Search for the cell housing the specified text and yield its (X, Y) center coordinate. 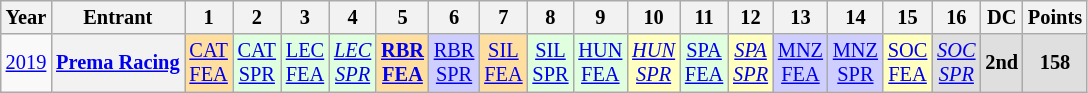
DC (1002, 17)
RBRFEA (402, 63)
CATFEA (208, 63)
11 (704, 17)
SPAFEA (704, 63)
HUNSPR (654, 63)
4 (352, 17)
SILSPR (550, 63)
14 (856, 17)
SPASPR (750, 63)
9 (600, 17)
RBRSPR (454, 63)
2 (257, 17)
5 (402, 17)
10 (654, 17)
SOCFEA (908, 63)
HUNFEA (600, 63)
15 (908, 17)
SOCSPR (956, 63)
CATSPR (257, 63)
16 (956, 17)
1 (208, 17)
7 (503, 17)
LECSPR (352, 63)
Points (1055, 17)
Prema Racing (118, 63)
8 (550, 17)
13 (800, 17)
2nd (1002, 63)
MNZSPR (856, 63)
2019 (26, 63)
MNZFEA (800, 63)
SILFEA (503, 63)
LECFEA (305, 63)
Year (26, 17)
6 (454, 17)
12 (750, 17)
158 (1055, 63)
Entrant (118, 17)
3 (305, 17)
